Identify which cell holds the provided text, then report its (x, y) central coordinate. 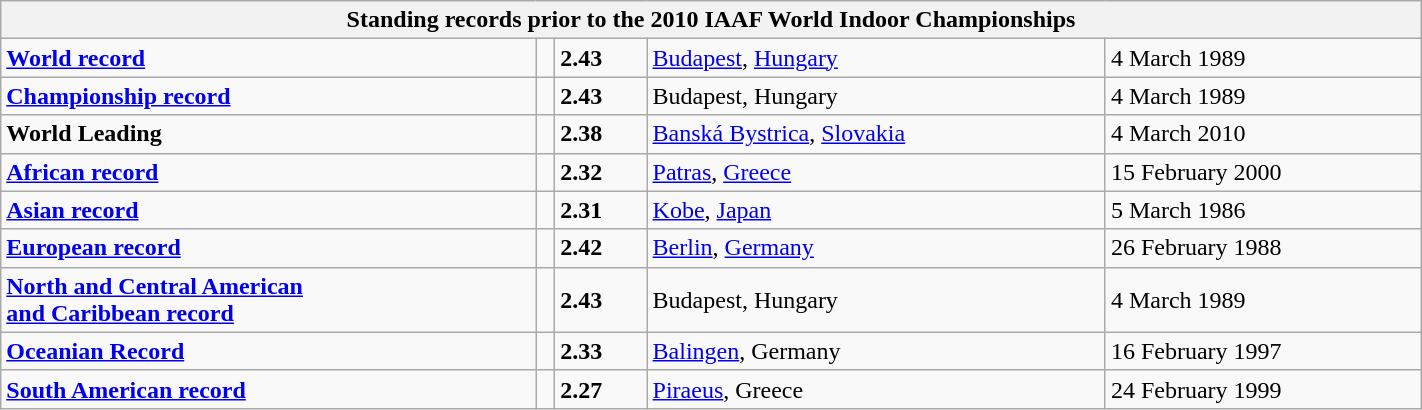
Piraeus, Greece (876, 389)
2.38 (601, 134)
Banská Bystrica, Slovakia (876, 134)
2.42 (601, 248)
5 March 1986 (1263, 210)
2.32 (601, 172)
2.33 (601, 351)
2.31 (601, 210)
2.27 (601, 389)
4 March 2010 (1263, 134)
15 February 2000 (1263, 172)
Balingen, Germany (876, 351)
Patras, Greece (876, 172)
16 February 1997 (1263, 351)
24 February 1999 (1263, 389)
Kobe, Japan (876, 210)
Standing records prior to the 2010 IAAF World Indoor Championships (711, 20)
Championship record (268, 96)
World Leading (268, 134)
26 February 1988 (1263, 248)
Asian record (268, 210)
Berlin, Germany (876, 248)
African record (268, 172)
European record (268, 248)
World record (268, 58)
North and Central American and Caribbean record (268, 300)
South American record (268, 389)
Oceanian Record (268, 351)
